Extract the [x, y] coordinate from the center of the cell holding the provided text.  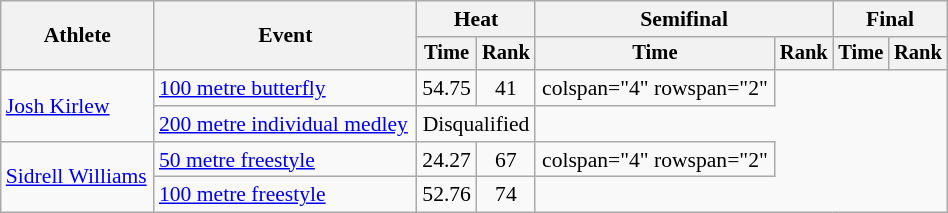
67 [506, 160]
Josh Kirlew [78, 106]
Semifinal [684, 19]
52.76 [447, 195]
24.27 [447, 160]
100 metre butterfly [286, 88]
41 [506, 88]
54.75 [447, 88]
74 [506, 195]
Athlete [78, 36]
50 metre freestyle [286, 160]
Heat [476, 19]
200 metre individual medley [286, 124]
Disqualified [476, 124]
Sidrell Williams [78, 178]
100 metre freestyle [286, 195]
Event [286, 36]
Final [890, 19]
